Search for the cell housing the specified text and yield its (x, y) center coordinate. 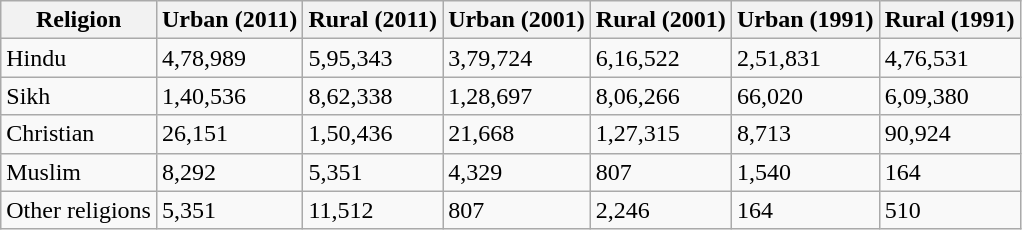
8,62,338 (373, 96)
11,512 (373, 210)
Hindu (79, 58)
26,151 (229, 134)
Rural (1991) (950, 20)
2,51,831 (805, 58)
66,020 (805, 96)
90,924 (950, 134)
4,78,989 (229, 58)
Rural (2011) (373, 20)
Urban (1991) (805, 20)
3,79,724 (517, 58)
8,06,266 (660, 96)
Christian (79, 134)
1,28,697 (517, 96)
21,668 (517, 134)
Muslim (79, 172)
Rural (2001) (660, 20)
4,76,531 (950, 58)
8,713 (805, 134)
1,27,315 (660, 134)
6,09,380 (950, 96)
Religion (79, 20)
Urban (2011) (229, 20)
Other religions (79, 210)
4,329 (517, 172)
1,40,536 (229, 96)
Sikh (79, 96)
8,292 (229, 172)
1,540 (805, 172)
Urban (2001) (517, 20)
5,95,343 (373, 58)
510 (950, 210)
1,50,436 (373, 134)
6,16,522 (660, 58)
2,246 (660, 210)
